Return (X, Y) of the center of cell containing provided text 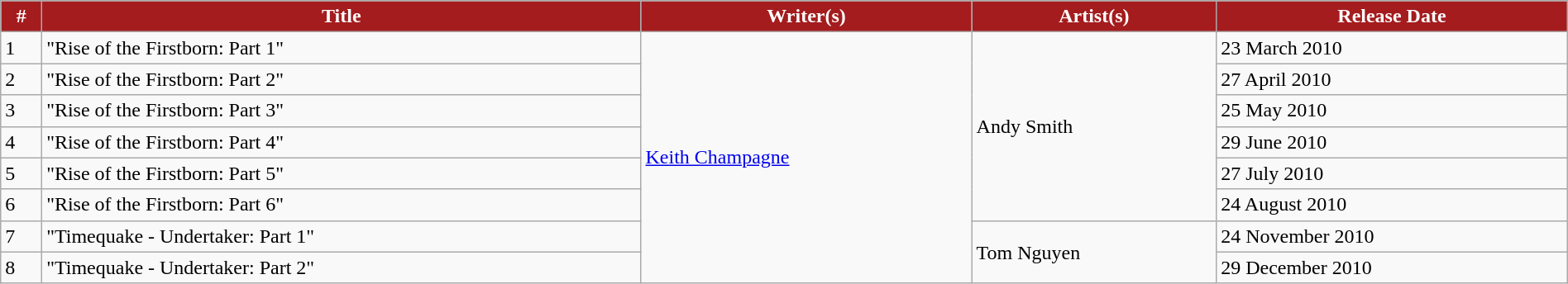
"Rise of the Firstborn: Part 2" (342, 79)
"Timequake - Undertaker: Part 2" (342, 267)
# (22, 17)
1 (22, 48)
24 November 2010 (1393, 236)
"Rise of the Firstborn: Part 6" (342, 205)
6 (22, 205)
3 (22, 111)
2 (22, 79)
Title (342, 17)
4 (22, 142)
29 December 2010 (1393, 267)
Release Date (1393, 17)
8 (22, 267)
Andy Smith (1094, 126)
"Rise of the Firstborn: Part 3" (342, 111)
27 July 2010 (1393, 173)
Keith Champagne (806, 158)
7 (22, 236)
29 June 2010 (1393, 142)
5 (22, 173)
"Rise of the Firstborn: Part 4" (342, 142)
25 May 2010 (1393, 111)
27 April 2010 (1393, 79)
23 March 2010 (1393, 48)
Writer(s) (806, 17)
Tom Nguyen (1094, 252)
"Rise of the Firstborn: Part 1" (342, 48)
24 August 2010 (1393, 205)
"Timequake - Undertaker: Part 1" (342, 236)
"Rise of the Firstborn: Part 5" (342, 173)
Artist(s) (1094, 17)
